Capture the cell that displays the provided text and extract its (X, Y) central coordinate. 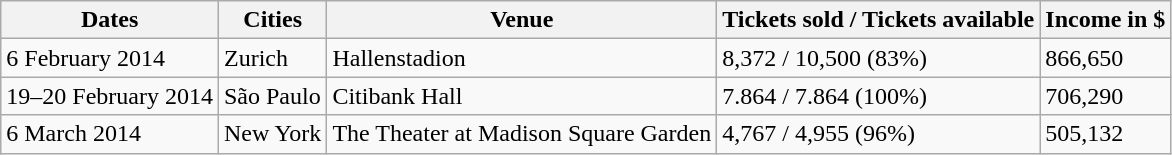
Income in $ (1106, 20)
Dates (110, 20)
6 March 2014 (110, 134)
706,290 (1106, 96)
São Paulo (272, 96)
6 February 2014 (110, 58)
Cities (272, 20)
866,650 (1106, 58)
Venue (522, 20)
8,372 / 10,500 (83%) (878, 58)
Hallenstadion (522, 58)
7.864 / 7.864 (100%) (878, 96)
19–20 February 2014 (110, 96)
505,132 (1106, 134)
4,767 / 4,955 (96%) (878, 134)
Zurich (272, 58)
New York (272, 134)
The Theater at Madison Square Garden (522, 134)
Citibank Hall (522, 96)
Tickets sold / Tickets available (878, 20)
